Extract the (x, y) coordinate from the center of the cell holding the provided text.  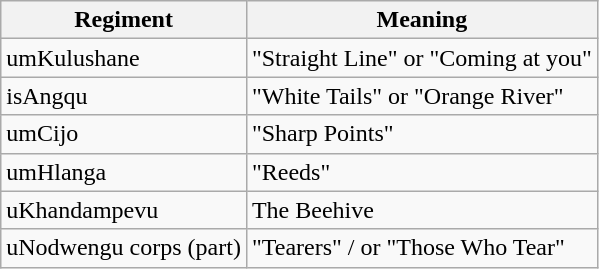
"Sharp Points" (422, 134)
isAngqu (124, 96)
uNodwengu corps (part) (124, 248)
"White Tails" or "Orange River" (422, 96)
"Tearers" / or "Those Who Tear" (422, 248)
umCijo (124, 134)
"Reeds" (422, 172)
umKulushane (124, 58)
Regiment (124, 20)
The Beehive (422, 210)
uKhandampevu (124, 210)
"Straight Line" or "Coming at you" (422, 58)
umHlanga (124, 172)
Meaning (422, 20)
